Search for the cell housing the specified text and yield its (X, Y) center coordinate. 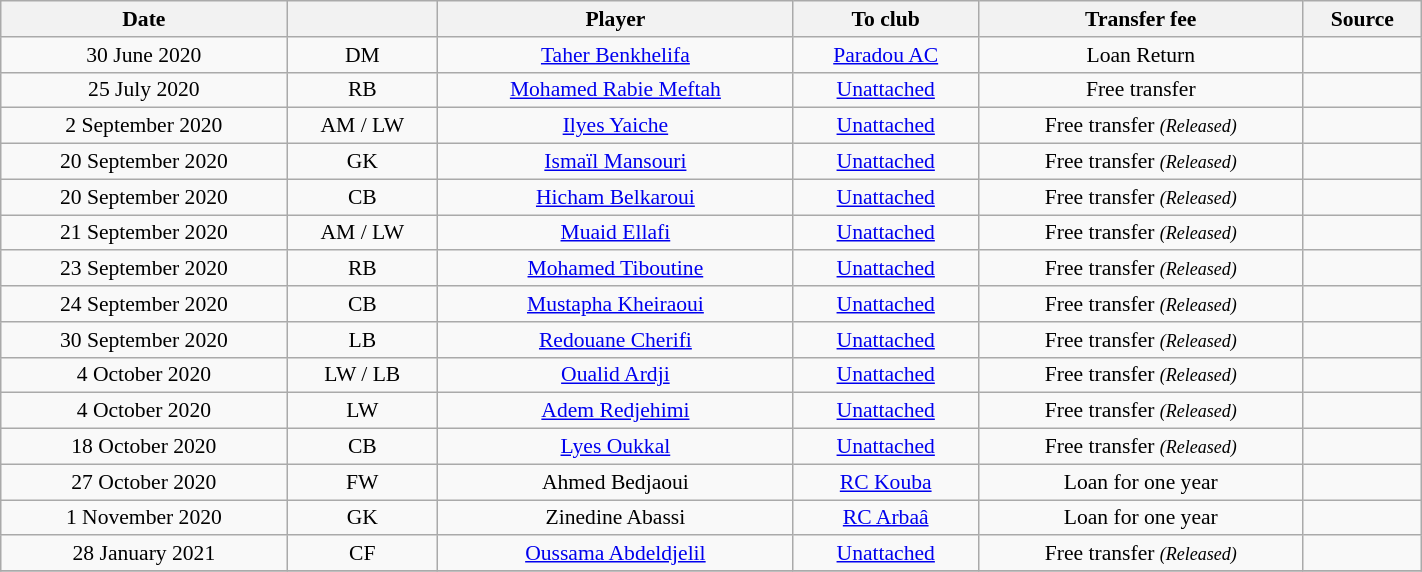
27 October 2020 (144, 482)
Paradou AC (886, 55)
Oussama Abdeldjelil (616, 554)
Mustapha Kheiraoui (616, 304)
LW (362, 411)
Zinedine Abassi (616, 518)
28 January 2021 (144, 554)
2 September 2020 (144, 126)
Muaid Ellafi (616, 233)
Taher Benkhelifa (616, 55)
DM (362, 55)
30 September 2020 (144, 340)
RC Arbaâ (886, 518)
Ilyes Yaiche (616, 126)
LB (362, 340)
CF (362, 554)
LW / LB (362, 375)
30 June 2020 (144, 55)
Loan Return (1140, 55)
Player (616, 19)
Ismaïl Mansouri (616, 162)
Mohamed Rabie Meftah (616, 90)
24 September 2020 (144, 304)
RC Kouba (886, 482)
FW (362, 482)
Ahmed Bedjaoui (616, 482)
Date (144, 19)
1 November 2020 (144, 518)
To club (886, 19)
Redouane Cherifi (616, 340)
Hicham Belkaroui (616, 197)
25 July 2020 (144, 90)
18 October 2020 (144, 447)
21 September 2020 (144, 233)
23 September 2020 (144, 269)
Oualid Ardji (616, 375)
Adem Redjehimi (616, 411)
Mohamed Tiboutine (616, 269)
Free transfer (1140, 90)
Source (1362, 19)
Transfer fee (1140, 19)
Lyes Oukkal (616, 447)
